Extract the (x, y) coordinate from the center of the cell holding the provided text.  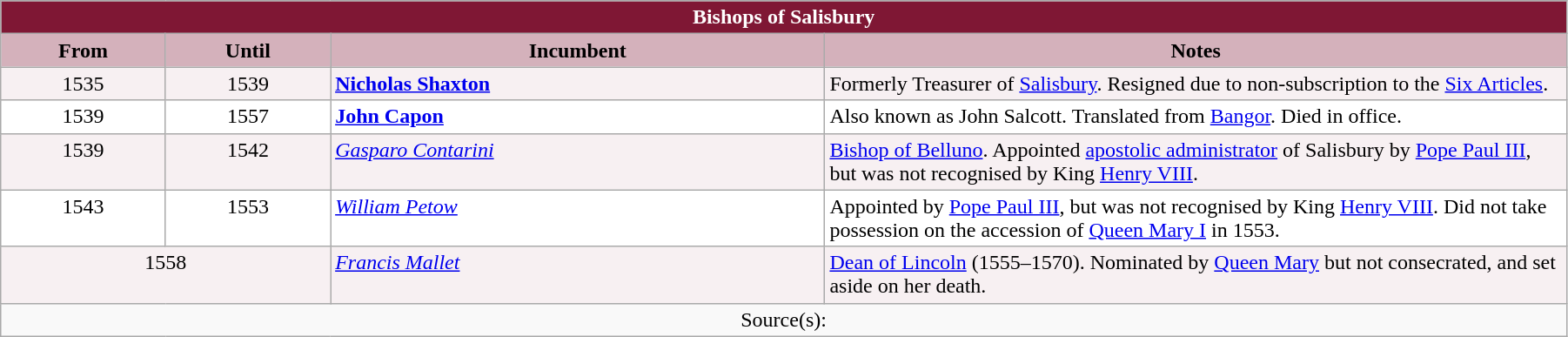
Source(s): (784, 320)
Incumbent (578, 51)
1542 (247, 162)
1553 (247, 218)
William Petow (578, 218)
Bishop of Belluno. Appointed apostolic administrator of Salisbury by Pope Paul III, but was not recognised by King Henry VIII. (1196, 162)
Gasparo Contarini (578, 162)
Notes (1196, 51)
Nicholas Shaxton (578, 84)
Appointed by Pope Paul III, but was not recognised by King Henry VIII. Did not take possession on the accession of Queen Mary I in 1553. (1196, 218)
Bishops of Salisbury (784, 17)
John Capon (578, 117)
Dean of Lincoln (1555–1570). Nominated by Queen Mary but not consecrated, and set aside on her death. (1196, 275)
Formerly Treasurer of Salisbury. Resigned due to non-subscription to the Six Articles. (1196, 84)
Also known as John Salcott. Translated from Bangor. Died in office. (1196, 117)
Francis Mallet (578, 275)
1557 (247, 117)
Until (247, 51)
1558 (165, 275)
1543 (84, 218)
1535 (84, 84)
From (84, 51)
